Output the [x, y] coordinate of the center of the cell containing the given text.  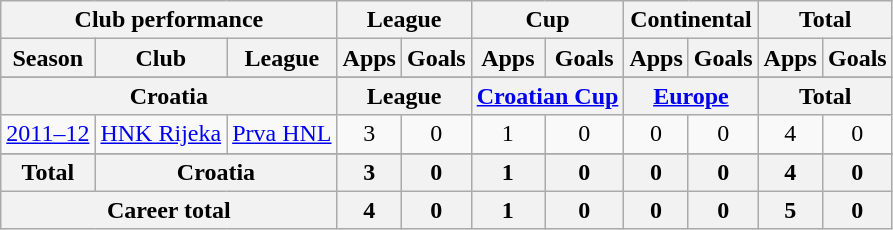
Cup [548, 20]
Europe [691, 96]
Club [161, 58]
Continental [691, 20]
Season [48, 58]
Club performance [169, 20]
2011–12 [48, 134]
Prva HNL [282, 134]
5 [790, 210]
Career total [169, 210]
HNK Rijeka [161, 134]
Croatian Cup [548, 96]
